Detect which cell encompasses the target text, then output its [X, Y] center coordinate. 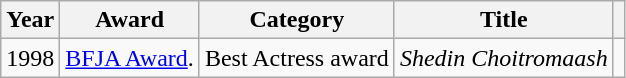
Year [30, 20]
BFJA Award. [130, 58]
Category [296, 20]
Shedin Choitromaash [504, 58]
Award [130, 20]
1998 [30, 58]
Best Actress award [296, 58]
Title [504, 20]
